Search for the cell housing the specified text and yield its (x, y) center coordinate. 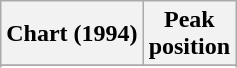
Chart (1994) (72, 34)
Peakposition (189, 34)
